Identify which cell holds the provided text, then report its [x, y] central coordinate. 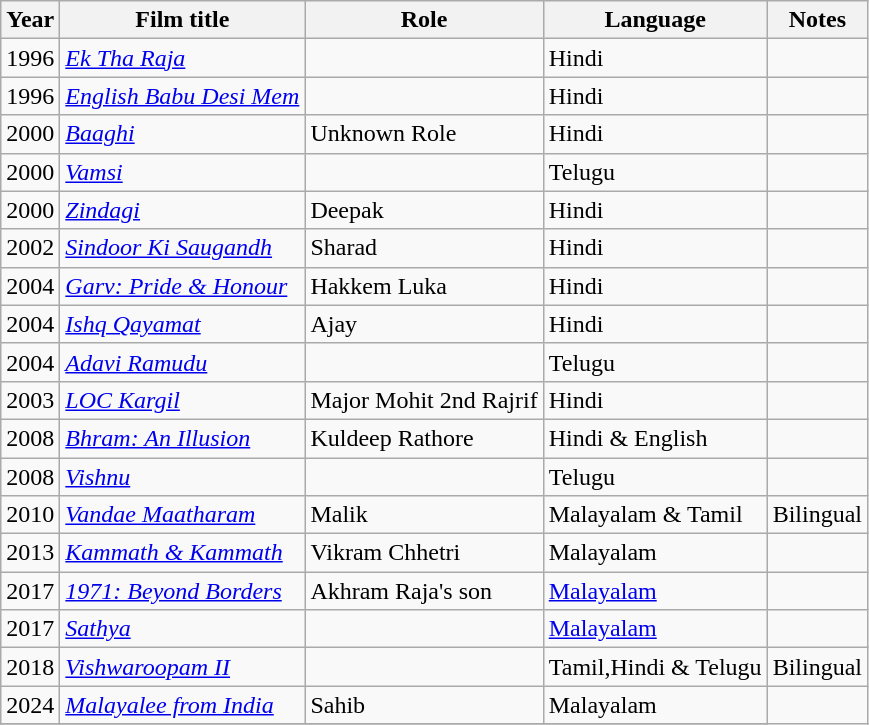
Film title [182, 20]
2010 [30, 515]
Kuldeep Rathore [424, 438]
Unknown Role [424, 134]
Language [655, 20]
Vamsi [182, 172]
English Babu Desi Mem [182, 96]
Year [30, 20]
Malayalam & Tamil [655, 515]
Kammath & Kammath [182, 553]
Sharad [424, 248]
Malayalee from India [182, 705]
2013 [30, 553]
2002 [30, 248]
Baaghi [182, 134]
Bhram: An Illusion [182, 438]
2003 [30, 400]
Ajay [424, 324]
Adavi Ramudu [182, 362]
Sathya [182, 629]
Tamil,Hindi & Telugu [655, 667]
Sahib [424, 705]
Hindi & English [655, 438]
Deepak [424, 210]
Major Mohit 2nd Rajrif [424, 400]
Ishq Qayamat [182, 324]
Akhram Raja's son [424, 591]
Role [424, 20]
Malik [424, 515]
2024 [30, 705]
1971: Beyond Borders [182, 591]
Vandae Maatharam [182, 515]
LOC Kargil [182, 400]
Hakkem Luka [424, 286]
Vikram Chhetri [424, 553]
Zindagi [182, 210]
Sindoor Ki Saugandh [182, 248]
Vishwaroopam II [182, 667]
Ek Tha Raja [182, 58]
Notes [817, 20]
2018 [30, 667]
Vishnu [182, 477]
Garv: Pride & Honour [182, 286]
